Extract the [x, y] coordinate from the center of the cell holding the provided text.  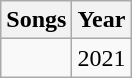
2021 [102, 58]
Songs [36, 20]
Year [102, 20]
